Return the [x, y] coordinate for the center point of the cell that contains the specified text.  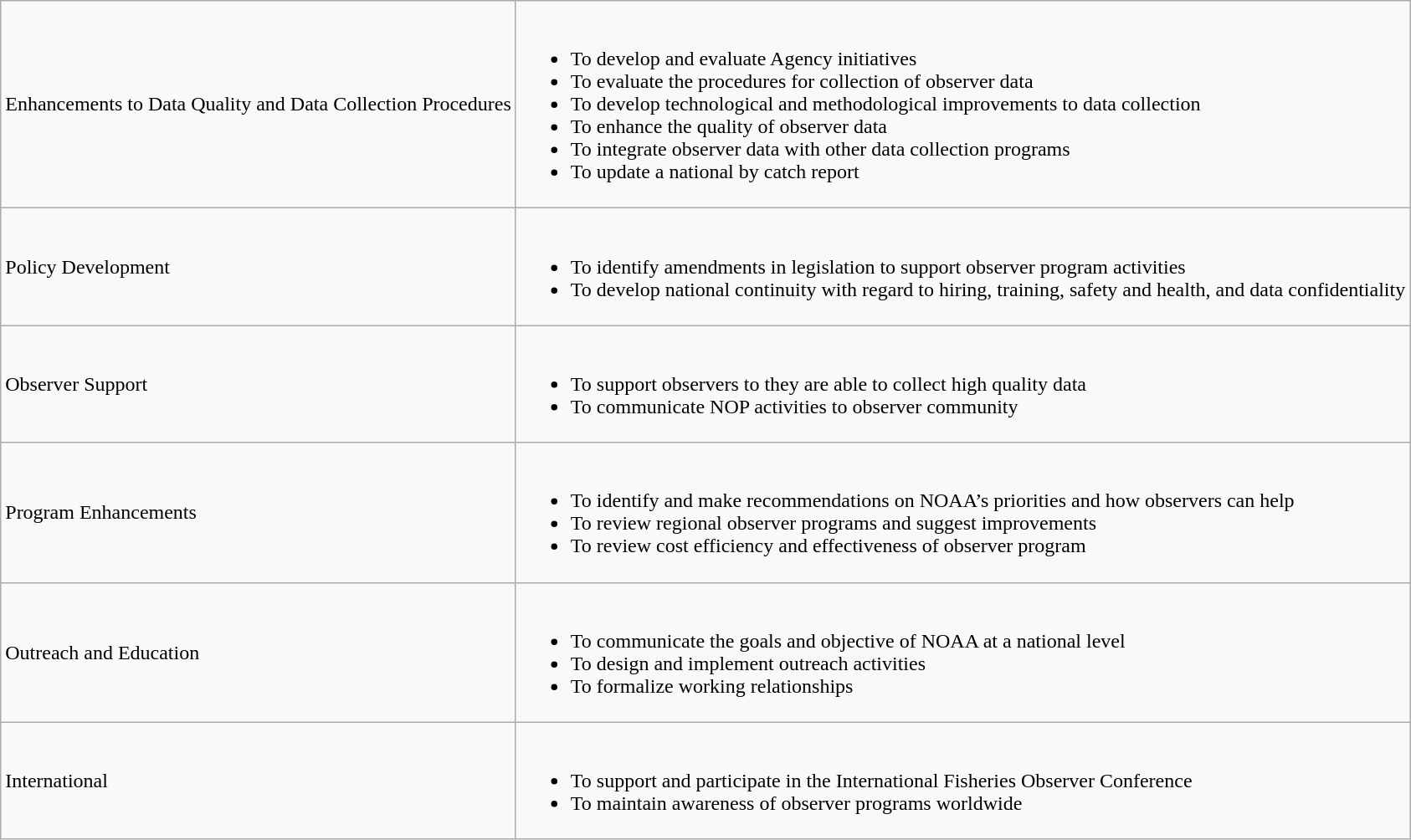
Outreach and Education [259, 653]
Policy Development [259, 267]
Enhancements to Data Quality and Data Collection Procedures [259, 105]
To support observers to they are able to collect high quality dataTo communicate NOP activities to observer community [962, 384]
Observer Support [259, 384]
To communicate the goals and objective of NOAA at a national levelTo design and implement outreach activitiesTo formalize working relationships [962, 653]
To support and participate in the International Fisheries Observer ConferenceTo maintain awareness of observer programs worldwide [962, 781]
Program Enhancements [259, 512]
International [259, 781]
